Return the (X, Y) coordinate for the center point of the cell that contains the specified text.  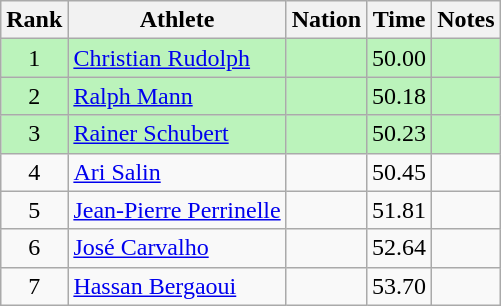
Ralph Mann (177, 96)
52.64 (400, 248)
2 (34, 96)
Rank (34, 20)
53.70 (400, 286)
José Carvalho (177, 248)
5 (34, 210)
7 (34, 286)
Time (400, 20)
4 (34, 172)
1 (34, 58)
Ari Salin (177, 172)
Nation (326, 20)
Rainer Schubert (177, 134)
6 (34, 248)
50.45 (400, 172)
Hassan Bergaoui (177, 286)
Notes (466, 20)
51.81 (400, 210)
Christian Rudolph (177, 58)
50.00 (400, 58)
50.23 (400, 134)
Athlete (177, 20)
50.18 (400, 96)
3 (34, 134)
Jean-Pierre Perrinelle (177, 210)
